Provide the (X, Y) coordinate of the cell's center where the given text is located.  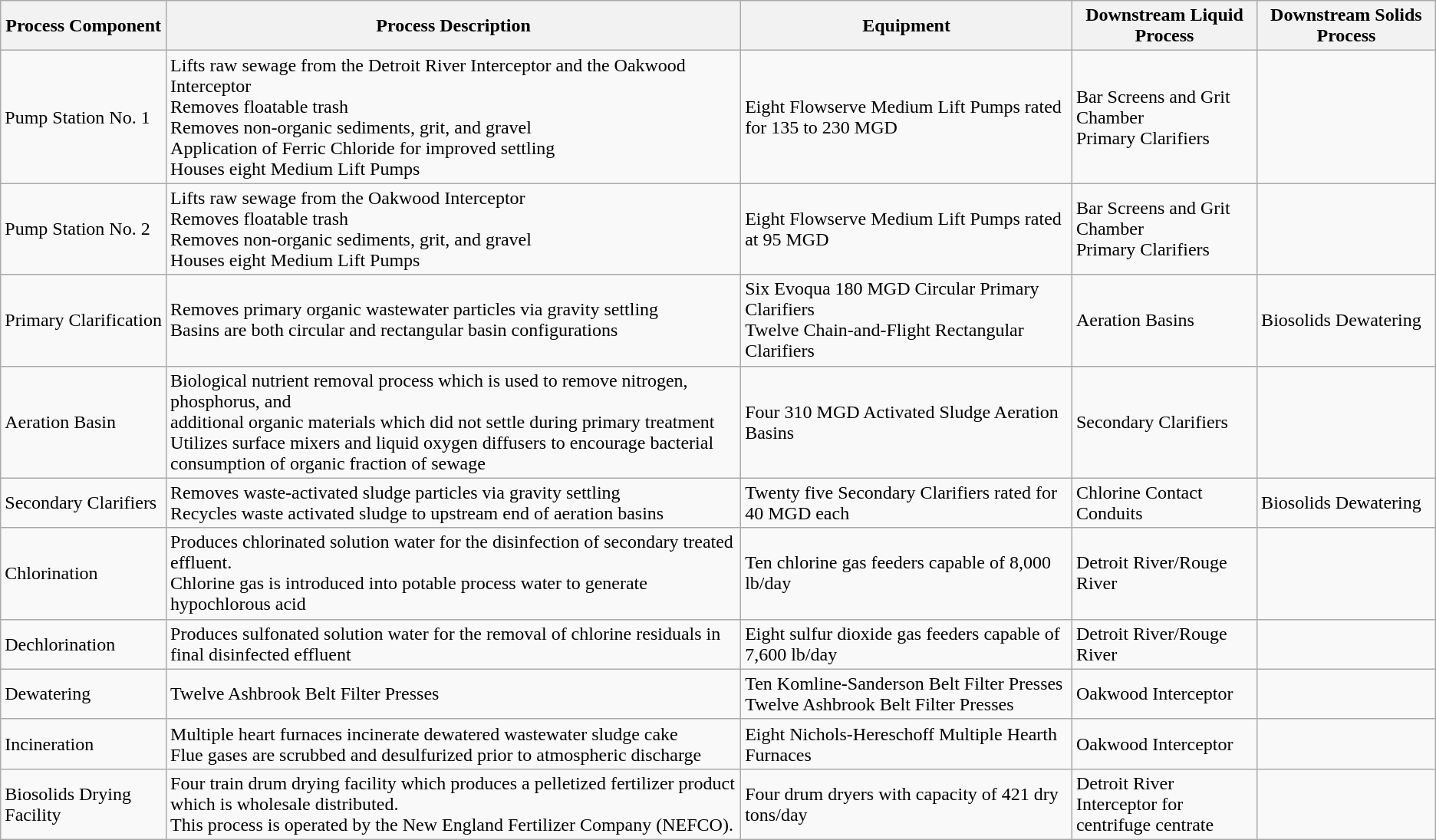
Dechlorination (84, 644)
Four drum dryers with capacity of 421 dry tons/day (907, 804)
Process Description (454, 26)
Downstream Solids Process (1347, 26)
Eight Flowserve Medium Lift Pumps rated at 95 MGD (907, 229)
Aeration Basins (1164, 321)
Pump Station No. 2 (84, 229)
Primary Clarification (84, 321)
Process Component (84, 26)
Ten chlorine gas feeders capable of 8,000 lb/day (907, 574)
Six Evoqua 180 MGD Circular Primary ClarifiersTwelve Chain-and-Flight Rectangular Clarifiers (907, 321)
Pump Station No. 1 (84, 117)
Twenty five Secondary Clarifiers rated for 40 MGD each (907, 503)
Four 310 MGD Activated Sludge Aeration Basins (907, 422)
Removes primary organic wastewater particles via gravity settlingBasins are both circular and rectangular basin configurations (454, 321)
Chlorine Contact Conduits (1164, 503)
Lifts raw sewage from the Oakwood InterceptorRemoves floatable trashRemoves non-organic sediments, grit, and gravelHouses eight Medium Lift Pumps (454, 229)
Chlorination (84, 574)
Detroit River Interceptor forcentrifuge centrate (1164, 804)
Ten Komline-Sanderson Belt Filter PressesTwelve Ashbrook Belt Filter Presses (907, 693)
Biosolids Drying Facility (84, 804)
Removes waste-activated sludge particles via gravity settlingRecycles waste activated sludge to upstream end of aeration basins (454, 503)
Aeration Basin (84, 422)
Downstream Liquid Process (1164, 26)
Multiple heart furnaces incinerate dewatered wastewater sludge cakeFlue gases are scrubbed and desulfurized prior to atmospheric discharge (454, 744)
Produces sulfonated solution water for the removal of chlorine residuals in final disinfected effluent (454, 644)
Incineration (84, 744)
Eight Flowserve Medium Lift Pumps rated for 135 to 230 MGD (907, 117)
Eight Nichols-Hereschoff Multiple Hearth Furnaces (907, 744)
Equipment (907, 26)
Twelve Ashbrook Belt Filter Presses (454, 693)
Eight sulfur dioxide gas feeders capable of 7,600 lb/day (907, 644)
Dewatering (84, 693)
